Find where the given text appears and provide that cell's center as (x, y) coordinate. 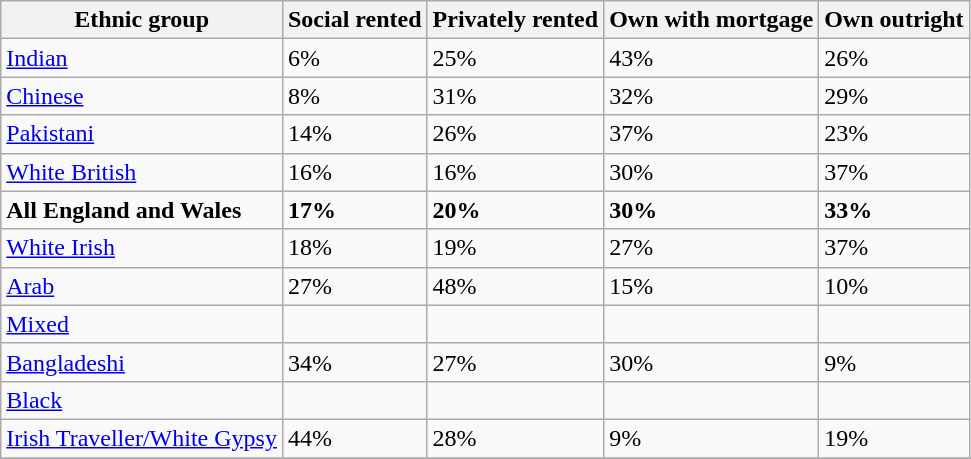
18% (354, 248)
Irish Traveller/White Gypsy (142, 438)
14% (354, 134)
43% (712, 58)
Own outright (894, 20)
Social rented (354, 20)
Indian (142, 58)
28% (516, 438)
48% (516, 286)
Ethnic group (142, 20)
8% (354, 96)
Bangladeshi (142, 362)
33% (894, 210)
10% (894, 286)
Arab (142, 286)
Chinese (142, 96)
15% (712, 286)
31% (516, 96)
Black (142, 400)
Own with mortgage (712, 20)
White Irish (142, 248)
23% (894, 134)
32% (712, 96)
44% (354, 438)
All England and Wales (142, 210)
25% (516, 58)
Privately rented (516, 20)
20% (516, 210)
17% (354, 210)
Pakistani (142, 134)
29% (894, 96)
6% (354, 58)
White British (142, 172)
Mixed (142, 324)
34% (354, 362)
